From the cell containing the given text, extract its center point as [X, Y] coordinate. 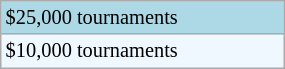
$10,000 tournaments [142, 51]
$25,000 tournaments [142, 17]
